Output the [X, Y] coordinate of the center of the cell containing the given text.  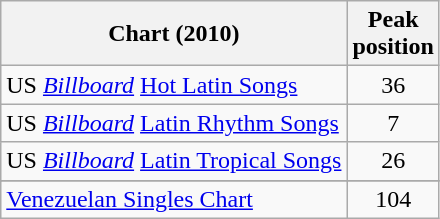
Peakposition [393, 34]
36 [393, 85]
26 [393, 161]
US Billboard Latin Rhythm Songs [174, 123]
104 [393, 199]
Chart (2010) [174, 34]
Venezuelan Singles Chart [174, 199]
US Billboard Hot Latin Songs [174, 85]
US Billboard Latin Tropical Songs [174, 161]
7 [393, 123]
